Extract the [X, Y] coordinate from the center of the cell holding the provided text.  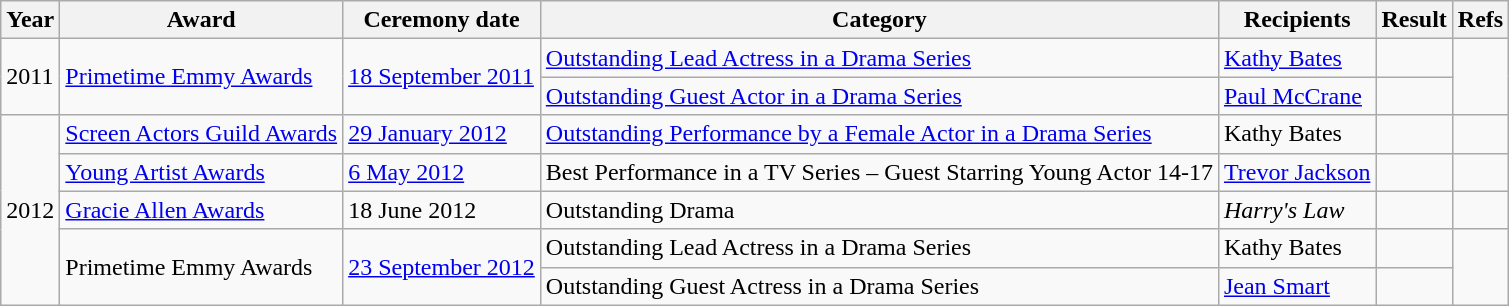
Jean Smart [1297, 286]
Screen Actors Guild Awards [202, 134]
23 September 2012 [442, 267]
Outstanding Performance by a Female Actor in a Drama Series [879, 134]
Outstanding Guest Actor in a Drama Series [879, 96]
Result [1414, 20]
Refs [1480, 20]
Outstanding Drama [879, 210]
Young Artist Awards [202, 172]
Paul McCrane [1297, 96]
Gracie Allen Awards [202, 210]
Trevor Jackson [1297, 172]
2012 [30, 210]
29 January 2012 [442, 134]
Best Performance in a TV Series – Guest Starring Young Actor 14-17 [879, 172]
18 September 2011 [442, 77]
Award [202, 20]
Ceremony date [442, 20]
Harry's Law [1297, 210]
6 May 2012 [442, 172]
2011 [30, 77]
Recipients [1297, 20]
Category [879, 20]
Outstanding Guest Actress in a Drama Series [879, 286]
18 June 2012 [442, 210]
Year [30, 20]
